Pinpoint the cell where the given text exists, returning its [X, Y] midpoint coordinate. 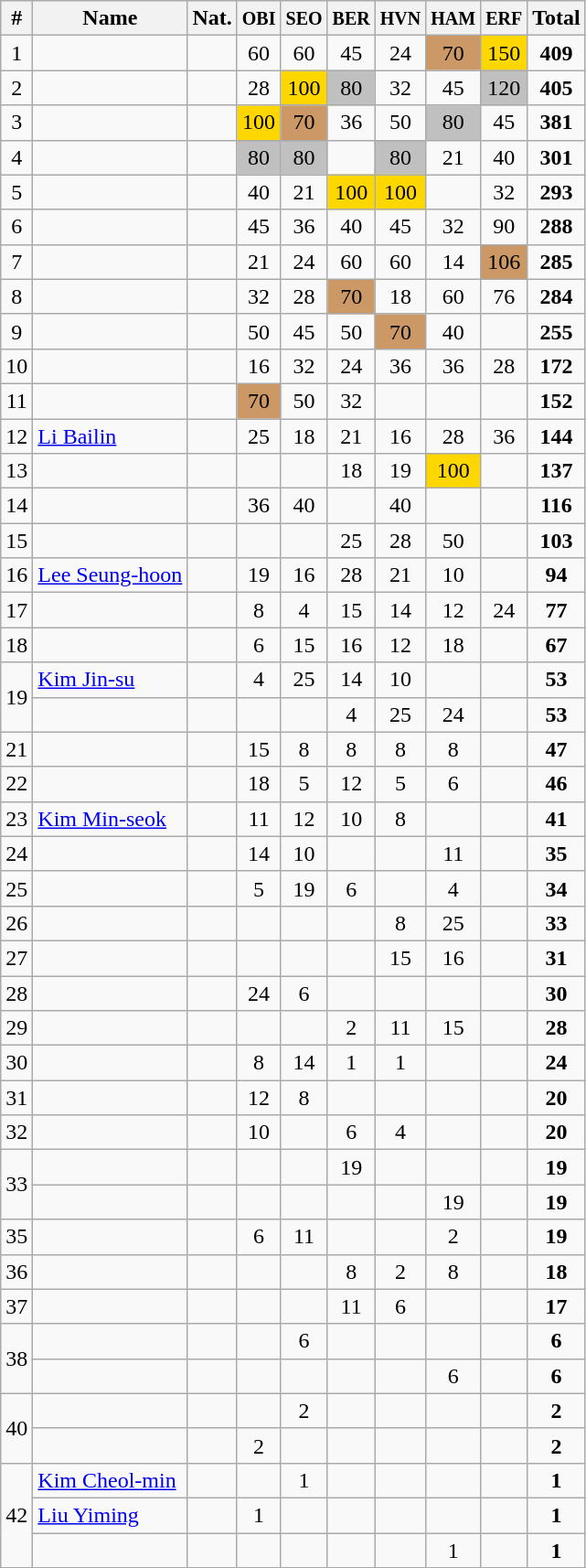
144 [557, 436]
405 [557, 88]
HAM [453, 18]
HVN [400, 18]
Total [557, 18]
Name [110, 18]
150 [505, 53]
38 [16, 1359]
Kim Cheol-min [110, 1480]
3 [16, 123]
29 [16, 1028]
Lee Seung-hoon [110, 575]
ERF [505, 18]
284 [557, 296]
23 [16, 819]
# [16, 18]
34 [557, 888]
22 [16, 784]
OBI [259, 18]
255 [557, 331]
41 [557, 819]
Kim Jin-su [110, 680]
42 [16, 1515]
46 [557, 784]
116 [557, 506]
103 [557, 541]
13 [16, 471]
Nat. [212, 18]
76 [505, 296]
172 [557, 366]
47 [557, 749]
137 [557, 471]
Li Bailin [110, 436]
285 [557, 262]
409 [557, 53]
77 [557, 610]
27 [16, 958]
381 [557, 123]
106 [505, 262]
Liu Yiming [110, 1515]
Kim Min-seok [110, 819]
288 [557, 227]
9 [16, 331]
152 [557, 401]
26 [16, 923]
120 [505, 88]
293 [557, 192]
SEO [304, 18]
7 [16, 262]
67 [557, 645]
90 [505, 227]
37 [16, 1306]
BER [351, 18]
301 [557, 157]
94 [557, 575]
